Pinpoint the cell where the given text exists, returning its [x, y] midpoint coordinate. 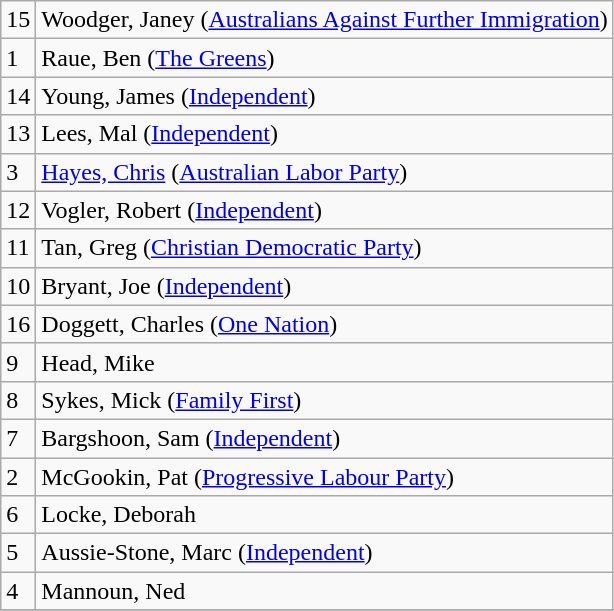
5 [18, 553]
9 [18, 362]
1 [18, 58]
Mannoun, Ned [324, 591]
16 [18, 324]
Vogler, Robert (Independent) [324, 210]
Bryant, Joe (Independent) [324, 286]
Tan, Greg (Christian Democratic Party) [324, 248]
12 [18, 210]
McGookin, Pat (Progressive Labour Party) [324, 477]
3 [18, 172]
Hayes, Chris (Australian Labor Party) [324, 172]
Lees, Mal (Independent) [324, 134]
14 [18, 96]
Young, James (Independent) [324, 96]
2 [18, 477]
Raue, Ben (The Greens) [324, 58]
4 [18, 591]
Doggett, Charles (One Nation) [324, 324]
Sykes, Mick (Family First) [324, 400]
Head, Mike [324, 362]
15 [18, 20]
13 [18, 134]
Locke, Deborah [324, 515]
11 [18, 248]
Bargshoon, Sam (Independent) [324, 438]
6 [18, 515]
Woodger, Janey (Australians Against Further Immigration) [324, 20]
Aussie-Stone, Marc (Independent) [324, 553]
7 [18, 438]
8 [18, 400]
10 [18, 286]
